Pinpoint the cell where the given text exists, returning its [X, Y] midpoint coordinate. 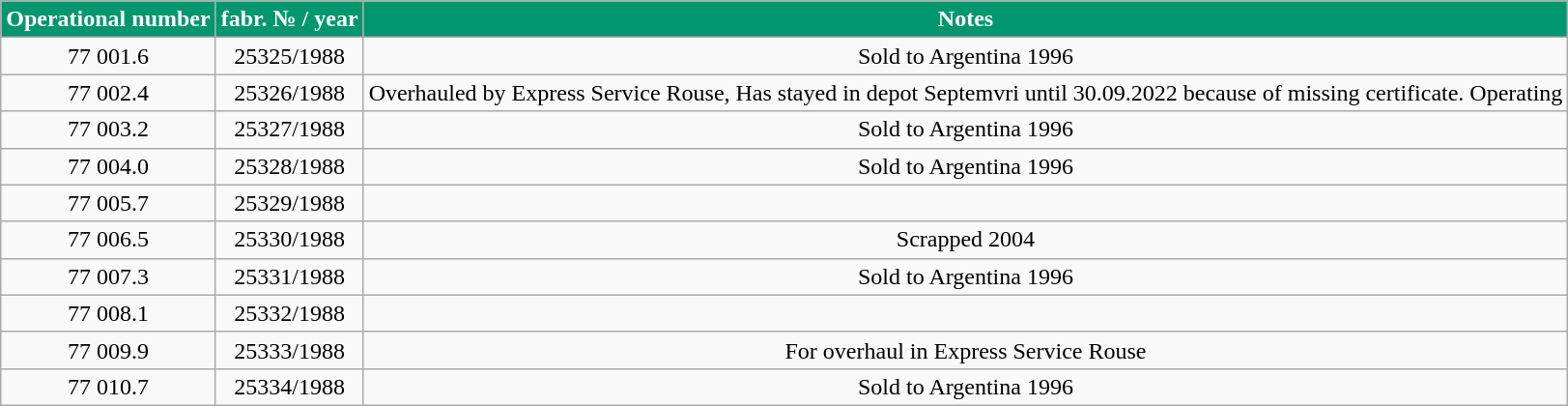
25327/1988 [290, 130]
25330/1988 [290, 240]
25328/1988 [290, 166]
77 006.5 [108, 240]
77 008.1 [108, 313]
77 001.6 [108, 56]
77 003.2 [108, 130]
25334/1988 [290, 387]
fabr. № / year [290, 19]
77 002.4 [108, 93]
77 007.3 [108, 276]
25332/1988 [290, 313]
77 004.0 [108, 166]
25333/1988 [290, 350]
Scrapped 2004 [966, 240]
Operational number [108, 19]
For overhaul in Express Service Rouse [966, 350]
25326/1988 [290, 93]
77 010.7 [108, 387]
77 005.7 [108, 203]
Notes [966, 19]
25329/1988 [290, 203]
25331/1988 [290, 276]
77 009.9 [108, 350]
25325/1988 [290, 56]
Overhauled by Express Service Rouse, Has stayed in depot Septemvri until 30.09.2022 because of missing certificate. Operating [966, 93]
